Locate the cell with the specified text and output its (X, Y) center coordinate. 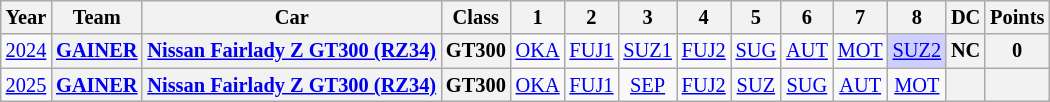
0 (1017, 51)
Car (292, 17)
2 (592, 17)
Year (26, 17)
Points (1017, 17)
NC (966, 51)
2024 (26, 51)
Team (96, 17)
SUZ1 (647, 51)
DC (966, 17)
SEP (647, 85)
Class (476, 17)
2025 (26, 85)
5 (756, 17)
3 (647, 17)
SUZ2 (917, 51)
7 (860, 17)
6 (807, 17)
SUZ (756, 85)
1 (538, 17)
4 (704, 17)
8 (917, 17)
